Provide the [x, y] coordinate of the cell's center where the given text is located.  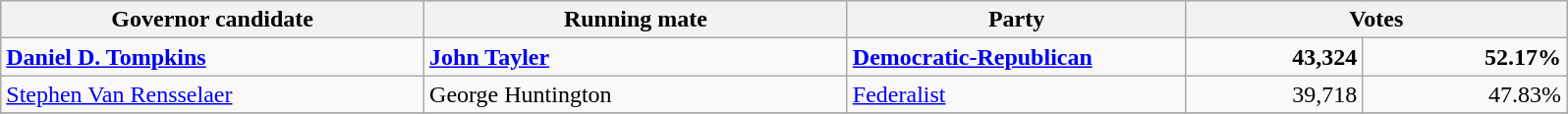
Governor candidate [212, 20]
John Tayler [637, 57]
39,718 [1274, 94]
47.83% [1465, 94]
Stephen Van Rensselaer [212, 94]
Daniel D. Tompkins [212, 57]
43,324 [1274, 57]
Party [1016, 20]
Federalist [1016, 94]
Votes [1376, 20]
Democratic-Republican [1016, 57]
Running mate [637, 20]
52.17% [1465, 57]
George Huntington [637, 94]
